Output the (x, y) coordinate of the center of the cell containing the given text.  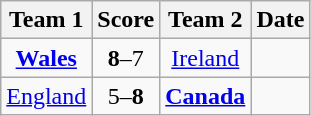
Date (280, 20)
Canada (206, 96)
5–8 (126, 96)
England (46, 96)
Ireland (206, 58)
Team 2 (206, 20)
Team 1 (46, 20)
Wales (46, 58)
Score (126, 20)
8–7 (126, 58)
